From the cell containing the given text, extract its center point as (x, y) coordinate. 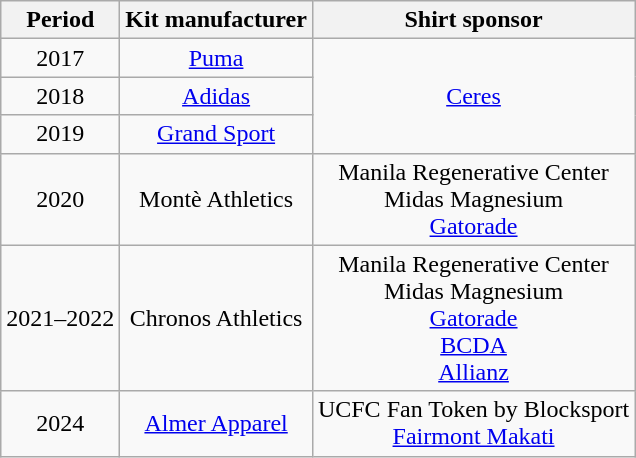
Period (60, 20)
Grand Sport (216, 134)
Puma (216, 58)
2021–2022 (60, 318)
Chronos Athletics (216, 318)
Manila Regenerative Center Midas Magnesium Gatorade BCDA Allianz (473, 318)
Shirt sponsor (473, 20)
Kit manufacturer (216, 20)
Manila Regenerative CenterMidas MagnesiumGatorade (473, 199)
Adidas (216, 96)
Montè Athletics (216, 199)
2017 (60, 58)
Almer Apparel (216, 424)
2018 (60, 96)
2024 (60, 424)
UCFC Fan Token by Blocksport Fairmont Makati (473, 424)
2020 (60, 199)
2019 (60, 134)
Ceres (473, 96)
